Output the (x, y) coordinate of the center of the cell containing the given text.  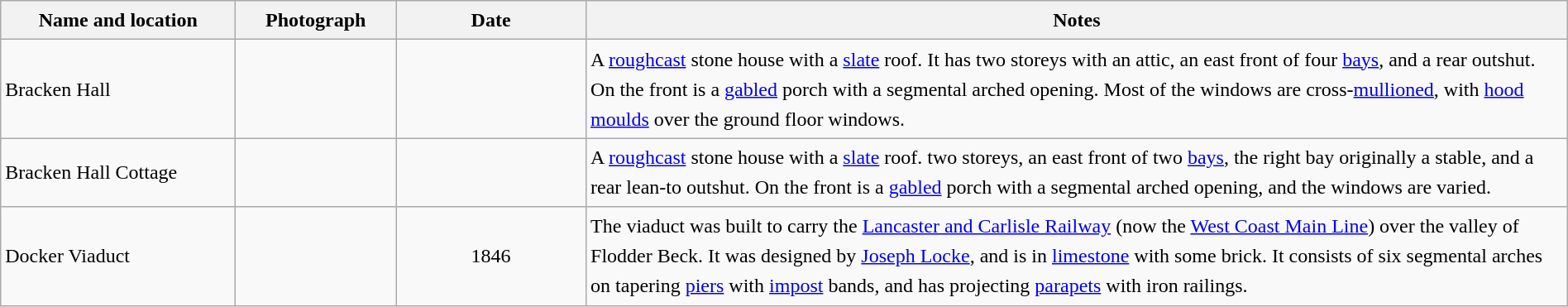
Bracken Hall Cottage (118, 172)
Photograph (316, 20)
Notes (1077, 20)
Name and location (118, 20)
Bracken Hall (118, 89)
Docker Viaduct (118, 257)
1846 (491, 257)
Date (491, 20)
